Detect which cell encompasses the target text, then output its (x, y) center coordinate. 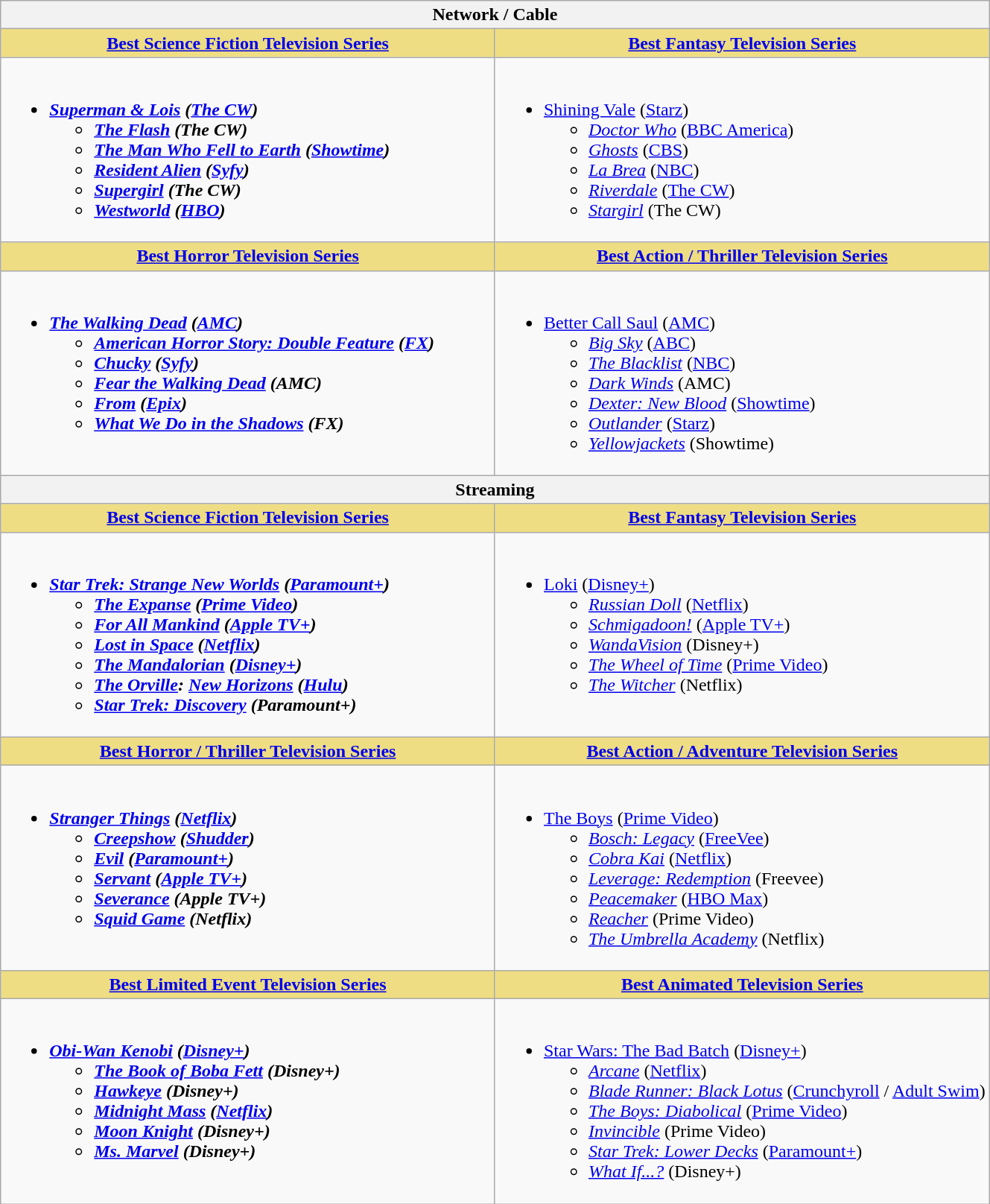
Best Action / Thriller Television Series (742, 256)
Best Action / Adventure Television Series (742, 751)
Best Horror / Thriller Television Series (248, 751)
Better Call Saul (AMC)Big Sky (ABC)The Blacklist (NBC)Dark Winds (AMC)Dexter: New Blood (Showtime)Outlander (Starz)Yellowjackets (Showtime) (742, 373)
Shining Vale (Starz)Doctor Who (BBC America)Ghosts (CBS)La Brea (NBC)Riverdale (The CW)Stargirl (The CW) (742, 150)
Best Limited Event Television Series (248, 984)
Obi-Wan Kenobi (Disney+)The Book of Boba Fett (Disney+)Hawkeye (Disney+)Midnight Mass (Netflix)Moon Knight (Disney+)Ms. Marvel (Disney+) (248, 1101)
Loki (Disney+)Russian Doll (Netflix)Schmigadoon! (Apple TV+)WandaVision (Disney+)The Wheel of Time (Prime Video)The Witcher (Netflix) (742, 635)
Streaming (495, 489)
Stranger Things (Netflix)Creepshow (Shudder)Evil (Paramount+)Servant (Apple TV+)Severance (Apple TV+)Squid Game (Netflix) (248, 867)
Best Horror Television Series (248, 256)
Best Animated Television Series (742, 984)
The Walking Dead (AMC)American Horror Story: Double Feature (FX)Chucky (Syfy)Fear the Walking Dead (AMC)From (Epix)What We Do in the Shadows (FX) (248, 373)
Superman & Lois (The CW)The Flash (The CW)The Man Who Fell to Earth (Showtime)Resident Alien (Syfy)Supergirl (The CW)Westworld (HBO) (248, 150)
Network / Cable (495, 15)
